Scan for the cell matching the given text and deliver its (x, y) coordinate at center. 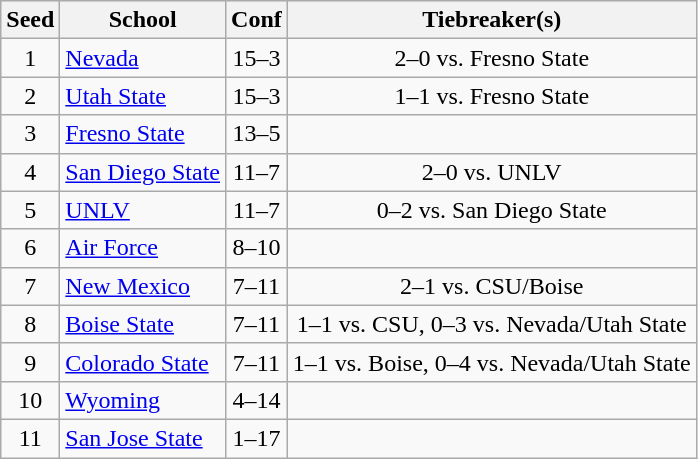
Fresno State (143, 134)
4 (30, 172)
Tiebreaker(s) (492, 20)
7 (30, 286)
11 (30, 438)
5 (30, 210)
1–17 (257, 438)
0–2 vs. San Diego State (492, 210)
2 (30, 96)
Seed (30, 20)
4–14 (257, 400)
10 (30, 400)
6 (30, 248)
2–0 vs. UNLV (492, 172)
Boise State (143, 324)
School (143, 20)
New Mexico (143, 286)
2–1 vs. CSU/Boise (492, 286)
8–10 (257, 248)
1–1 vs. Boise, 0–4 vs. Nevada/Utah State (492, 362)
San Jose State (143, 438)
Utah State (143, 96)
Colorado State (143, 362)
Nevada (143, 58)
3 (30, 134)
San Diego State (143, 172)
Wyoming (143, 400)
1–1 vs. CSU, 0–3 vs. Nevada/Utah State (492, 324)
UNLV (143, 210)
Air Force (143, 248)
1 (30, 58)
Conf (257, 20)
9 (30, 362)
13–5 (257, 134)
2–0 vs. Fresno State (492, 58)
1–1 vs. Fresno State (492, 96)
8 (30, 324)
